Capture the cell that displays the provided text and extract its (X, Y) central coordinate. 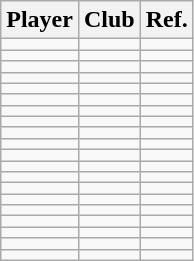
Player (40, 20)
Ref. (166, 20)
Club (109, 20)
